Find where the given text appears and provide that cell's center as (x, y) coordinate. 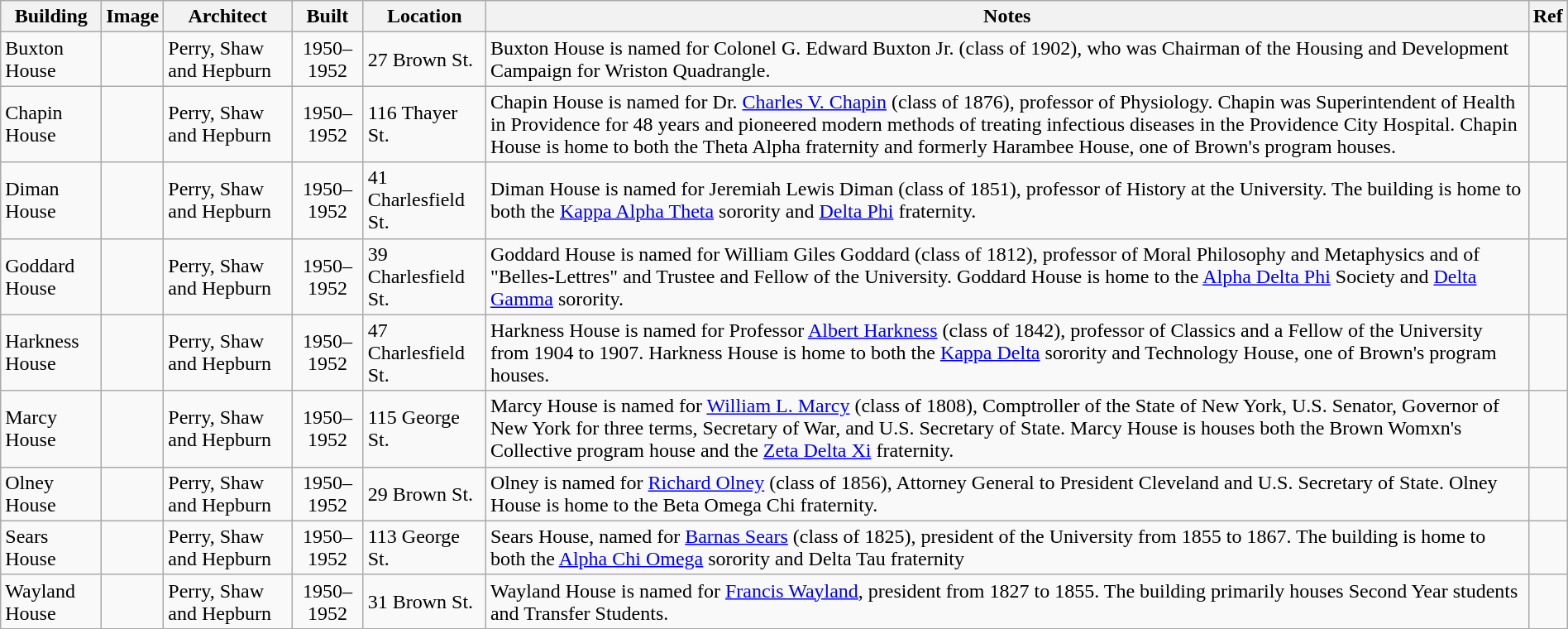
41 Charlesfield St. (424, 200)
Wayland House is named for Francis Wayland, president from 1827 to 1855. The building primarily houses Second Year students and Transfer Students. (1007, 601)
Image (132, 17)
Harkness House (51, 353)
113 George St. (424, 548)
Olney House (51, 493)
Wayland House (51, 601)
115 George St. (424, 429)
27 Brown St. (424, 60)
Goddard House (51, 276)
Building (51, 17)
Built (327, 17)
39 Charlesfield St. (424, 276)
Ref (1548, 17)
116 Thayer St. (424, 124)
Chapin House (51, 124)
Notes (1007, 17)
Marcy House (51, 429)
29 Brown St. (424, 493)
Location (424, 17)
47 Charlesfield St. (424, 353)
31 Brown St. (424, 601)
Buxton House (51, 60)
Sears House (51, 548)
Architect (228, 17)
Diman House (51, 200)
